Extract the [X, Y] coordinate from the center of the cell holding the provided text.  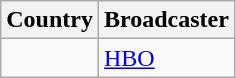
Broadcaster [166, 20]
HBO [166, 58]
Country [50, 20]
